Scan for the cell matching the given text and deliver its (X, Y) coordinate at center. 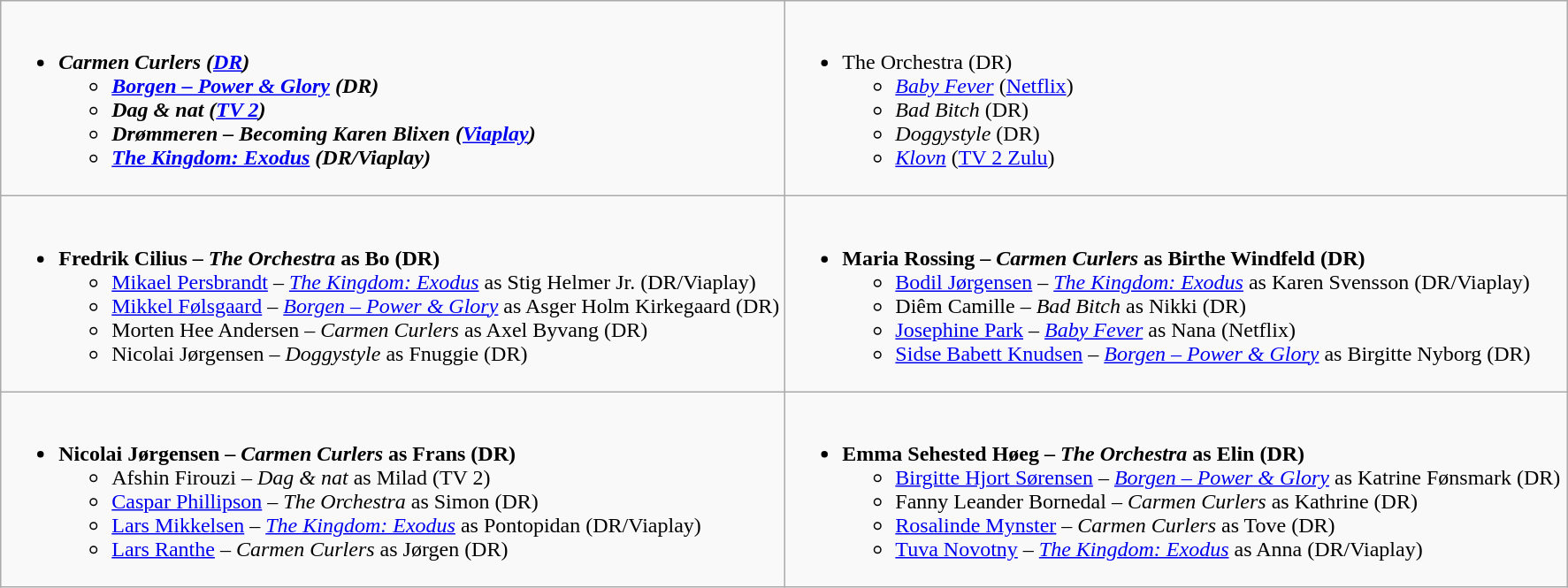
Carmen Curlers (DR)Borgen – Power & Glory (DR)Dag & nat (TV 2)Drømmeren – Becoming Karen Blixen (Viaplay)The Kingdom: Exodus (DR/Viaplay) (393, 99)
The Orchestra (DR)Baby Fever (Netflix)Bad Bitch (DR)Doggystyle (DR)Klovn (TV 2 Zulu) (1176, 99)
